Search for the cell housing the specified text and yield its [X, Y] center coordinate. 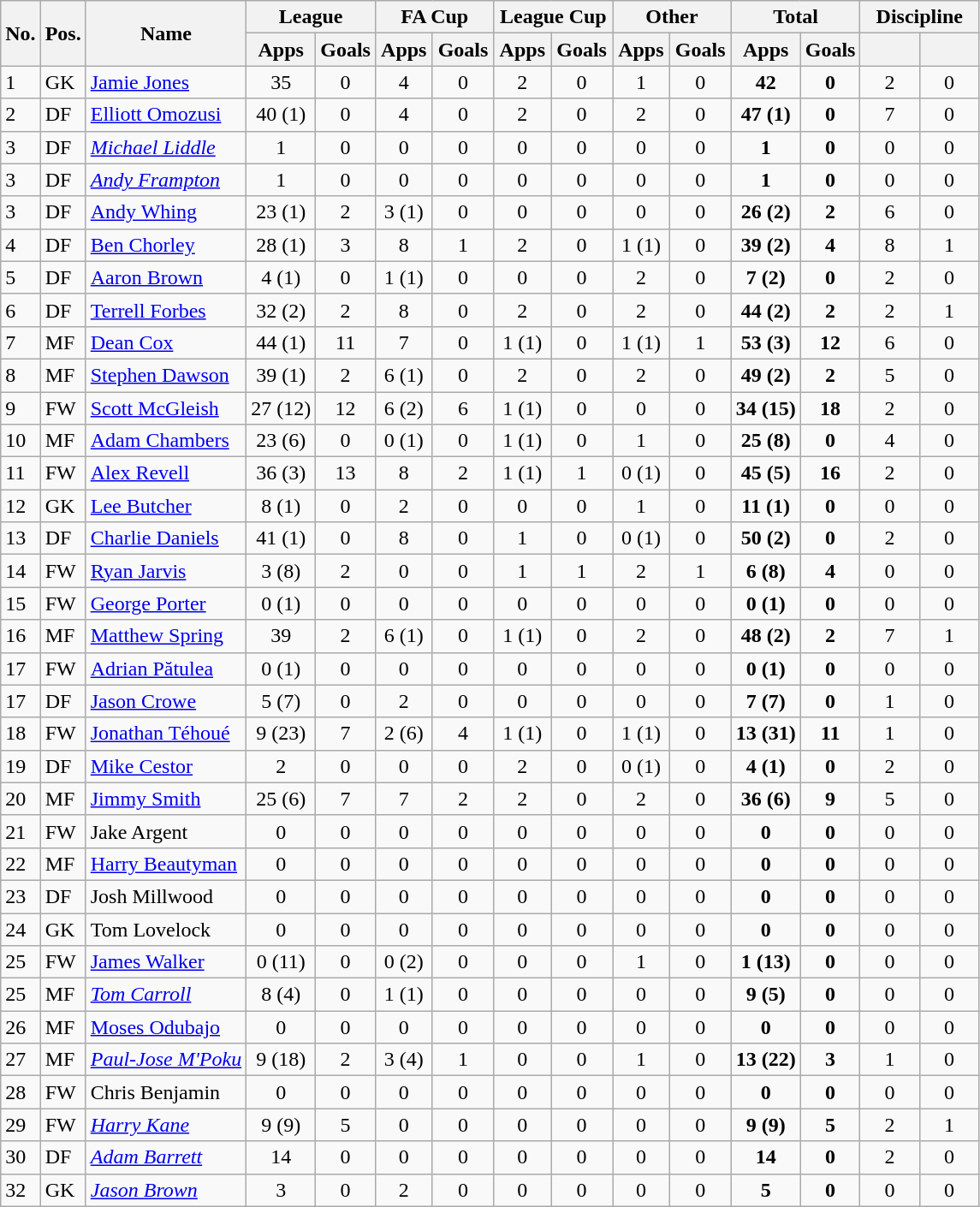
Jimmy Smith [166, 799]
League Cup [553, 17]
Elliott Omozusi [166, 115]
0 (2) [404, 962]
Stephen Dawson [166, 375]
Charlie Daniels [166, 538]
7 (7) [765, 701]
1 (13) [765, 962]
League [312, 17]
49 (2) [765, 375]
30 [21, 1157]
Tom Carroll [166, 995]
32 [21, 1190]
50 (2) [765, 538]
Name [166, 33]
Lee Butcher [166, 506]
36 (6) [765, 799]
FA Cup [435, 17]
28 (1) [281, 245]
Andy Frampton [166, 180]
42 [765, 82]
19 [21, 766]
Scott McGleish [166, 408]
Josh Millwood [166, 896]
Jonathan Téhoué [166, 734]
9 (5) [765, 995]
23 [21, 896]
36 (3) [281, 473]
Harry Kane [166, 1125]
10 [21, 441]
Dean Cox [166, 342]
Moses Odubajo [166, 1027]
27 (12) [281, 408]
25 (8) [765, 441]
Total [796, 17]
Mike Cestor [166, 766]
27 [21, 1060]
6 (8) [765, 571]
Jake Argent [166, 831]
45 (5) [765, 473]
32 (2) [281, 310]
9 (23) [281, 734]
3 (4) [404, 1060]
41 (1) [281, 538]
Harry Beautyman [166, 864]
7 (2) [765, 277]
15 [21, 603]
Terrell Forbes [166, 310]
34 (15) [765, 408]
24 [21, 929]
21 [21, 831]
No. [21, 33]
44 (1) [281, 342]
13 (31) [765, 734]
39 [281, 636]
Chris Benjamin [166, 1092]
39 (2) [765, 245]
23 (6) [281, 441]
Matthew Spring [166, 636]
Ryan Jarvis [166, 571]
0 (11) [281, 962]
3 (1) [404, 212]
Pos. [63, 33]
20 [21, 799]
Jason Brown [166, 1190]
13 (22) [765, 1060]
2 (6) [404, 734]
22 [21, 864]
Aaron Brown [166, 277]
29 [21, 1125]
9 (18) [281, 1060]
George Porter [166, 603]
40 (1) [281, 115]
28 [21, 1092]
3 (8) [281, 571]
Jason Crowe [166, 701]
8 (4) [281, 995]
39 (1) [281, 375]
5 (7) [281, 701]
44 (2) [765, 310]
35 [281, 82]
Ben Chorley [166, 245]
Michael Liddle [166, 147]
53 (3) [765, 342]
47 (1) [765, 115]
Andy Whing [166, 212]
Tom Lovelock [166, 929]
Alex Revell [166, 473]
6 (2) [404, 408]
Jamie Jones [166, 82]
Adam Chambers [166, 441]
Adam Barrett [166, 1157]
Other [673, 17]
11 (1) [765, 506]
23 (1) [281, 212]
26 [21, 1027]
James Walker [166, 962]
26 (2) [765, 212]
Paul-Jose M'Poku [166, 1060]
48 (2) [765, 636]
8 (1) [281, 506]
Adrian Pătulea [166, 669]
Discipline [919, 17]
25 (6) [281, 799]
